Find where the given text appears and provide that cell's center as [X, Y] coordinate. 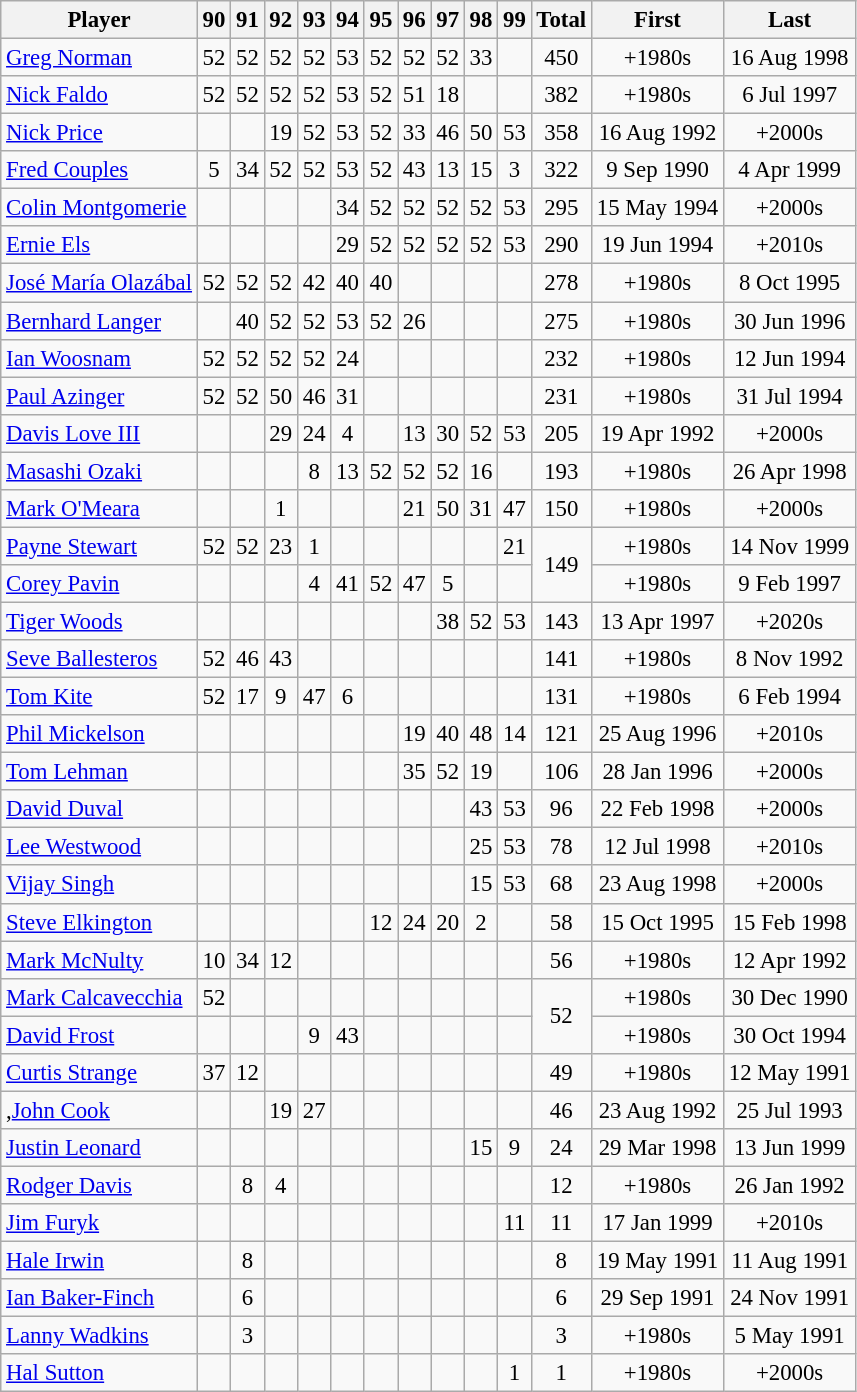
30 Dec 1990 [790, 997]
15 May 1994 [657, 208]
Payne Stewart [100, 546]
Mark O'Meara [100, 509]
Lee Westwood [100, 847]
19 Apr 1992 [657, 433]
19 Jun 1994 [657, 245]
Phil Mickelson [100, 734]
25 Aug 1996 [657, 734]
35 [414, 772]
231 [561, 396]
131 [561, 697]
16 [480, 471]
Masashi Ozaki [100, 471]
27 [314, 1110]
278 [561, 283]
141 [561, 659]
26 Apr 1998 [790, 471]
6 Jul 1997 [790, 95]
295 [561, 208]
22 Feb 1998 [657, 809]
322 [561, 170]
19 May 1991 [657, 1261]
Tom Kite [100, 697]
15 Oct 1995 [657, 922]
Total [561, 20]
Colin Montgomerie [100, 208]
290 [561, 245]
16 Aug 1992 [657, 133]
31 Jul 1994 [790, 396]
Nick Price [100, 133]
41 [348, 584]
12 May 1991 [790, 1073]
Davis Love III [100, 433]
29 Sep 1991 [657, 1298]
12 Jul 1998 [657, 847]
15 Feb 1998 [790, 922]
51 [414, 95]
93 [314, 20]
5 May 1991 [790, 1336]
8 Nov 1992 [790, 659]
193 [561, 471]
Corey Pavin [100, 584]
Ian Baker-Finch [100, 1298]
Player [100, 20]
First [657, 20]
90 [214, 20]
78 [561, 847]
450 [561, 58]
30 Jun 1996 [790, 321]
17 Jan 1999 [657, 1223]
42 [314, 283]
25 [480, 847]
17 [248, 697]
Ernie Els [100, 245]
Jim Furyk [100, 1223]
12 Apr 1992 [790, 960]
49 [561, 1073]
91 [248, 20]
Greg Norman [100, 58]
56 [561, 960]
20 [448, 922]
Curtis Strange [100, 1073]
Paul Azinger [100, 396]
48 [480, 734]
4 Apr 1999 [790, 170]
Mark Calcavecchia [100, 997]
23 Aug 1998 [657, 885]
275 [561, 321]
37 [214, 1073]
David Frost [100, 1035]
30 [448, 433]
68 [561, 885]
Mark McNulty [100, 960]
99 [514, 20]
Lanny Wadkins [100, 1336]
16 Aug 1998 [790, 58]
382 [561, 95]
30 Oct 1994 [790, 1035]
23 [280, 546]
150 [561, 509]
Fred Couples [100, 170]
205 [561, 433]
Hal Sutton [100, 1373]
94 [348, 20]
Seve Ballesteros [100, 659]
6 Feb 1994 [790, 697]
13 Apr 1997 [657, 621]
92 [280, 20]
9 Feb 1997 [790, 584]
26 Jan 1992 [790, 1185]
149 [561, 564]
97 [448, 20]
13 Jun 1999 [790, 1148]
Rodger Davis [100, 1185]
+2020s [790, 621]
58 [561, 922]
23 Aug 1992 [657, 1110]
9 Sep 1990 [657, 170]
David Duval [100, 809]
26 [414, 321]
121 [561, 734]
11 Aug 1991 [790, 1261]
10 [214, 960]
Ian Woosnam [100, 358]
12 Jun 1994 [790, 358]
José María Olazábal [100, 283]
98 [480, 20]
24 Nov 1991 [790, 1298]
8 Oct 1995 [790, 283]
Vijay Singh [100, 885]
Tiger Woods [100, 621]
2 [480, 922]
106 [561, 772]
28 Jan 1996 [657, 772]
25 Jul 1993 [790, 1110]
Tom Lehman [100, 772]
Steve Elkington [100, 922]
232 [561, 358]
29 Mar 1998 [657, 1148]
18 [448, 95]
143 [561, 621]
Last [790, 20]
38 [448, 621]
Nick Faldo [100, 95]
Bernhard Langer [100, 321]
Hale Irwin [100, 1261]
Justin Leonard [100, 1148]
95 [380, 20]
14 Nov 1999 [790, 546]
358 [561, 133]
14 [514, 734]
,John Cook [100, 1110]
